Search for the cell housing the specified text and yield its (x, y) center coordinate. 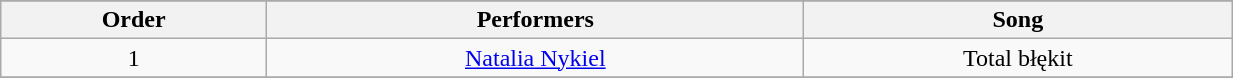
Song (1018, 20)
Natalia Nykiel (536, 58)
Total błękit (1018, 58)
Order (134, 20)
Performers (536, 20)
1 (134, 58)
